Pinpoint the cell where the given text exists, returning its (x, y) midpoint coordinate. 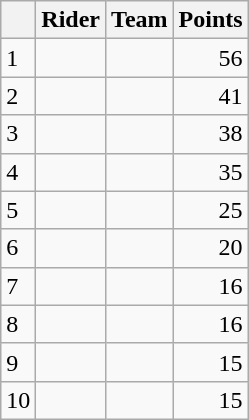
38 (210, 134)
3 (18, 134)
20 (210, 248)
6 (18, 248)
Rider (71, 20)
35 (210, 172)
7 (18, 286)
5 (18, 210)
25 (210, 210)
9 (18, 362)
41 (210, 96)
1 (18, 58)
56 (210, 58)
2 (18, 96)
Points (210, 20)
10 (18, 400)
4 (18, 172)
8 (18, 324)
Team (140, 20)
